Provide the [X, Y] coordinate of the cell's center where the given text is located.  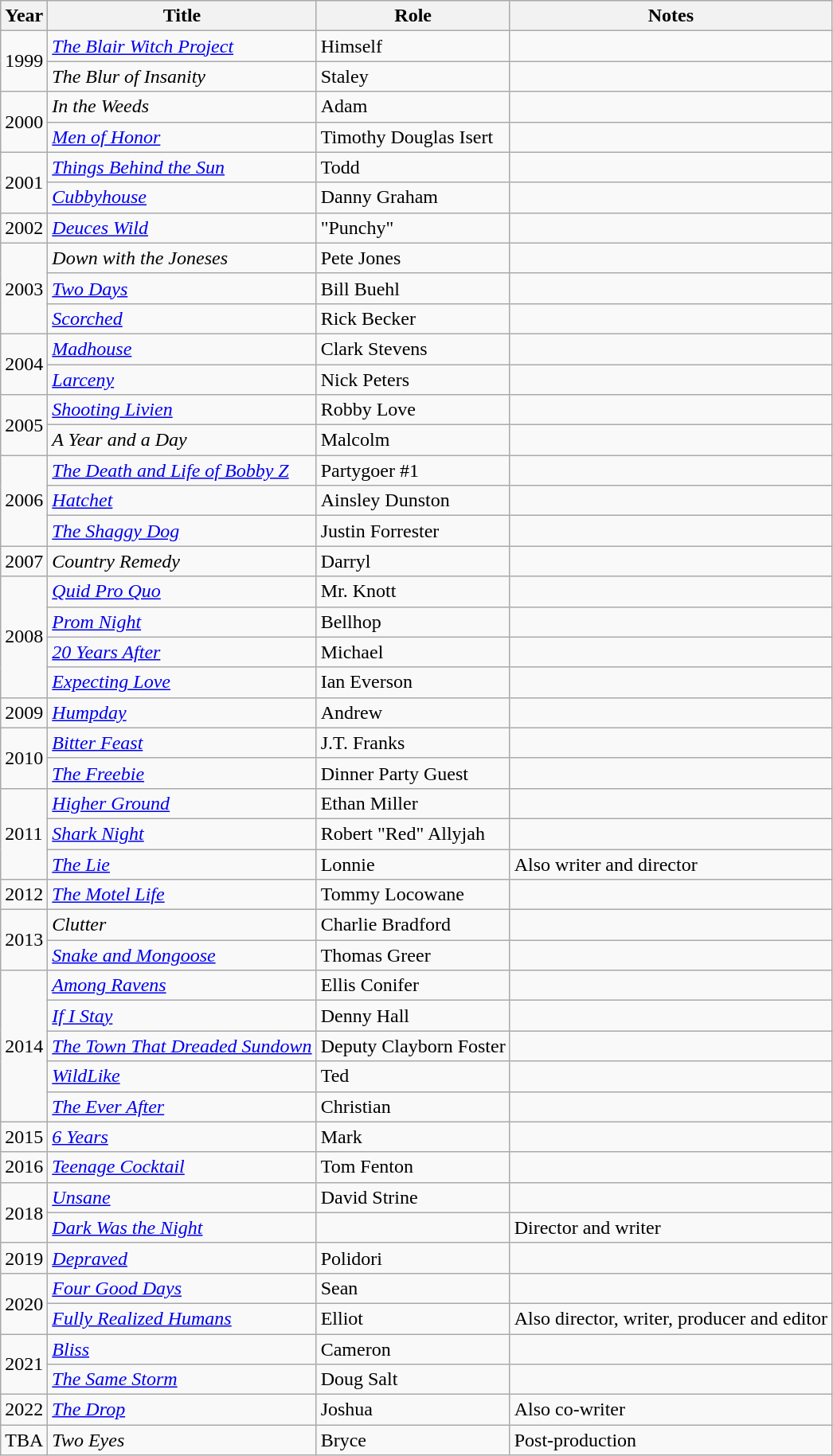
Deputy Clayborn Foster [413, 1046]
Adam [413, 107]
Denny Hall [413, 1016]
The Lie [182, 864]
"Punchy" [413, 228]
Humpday [182, 712]
Country Remedy [182, 561]
Dark Was the Night [182, 1228]
Madhouse [182, 349]
Four Good Days [182, 1288]
Michael [413, 652]
6 Years [182, 1137]
Cubbyhouse [182, 197]
Snake and Mongoose [182, 955]
WildLike [182, 1076]
Deuces Wild [182, 228]
2018 [24, 1212]
Robby Love [413, 410]
The Freebie [182, 773]
Nick Peters [413, 380]
2004 [24, 364]
Also writer and director [671, 864]
2008 [24, 637]
Sean [413, 1288]
2009 [24, 712]
Dinner Party Guest [413, 773]
The Drop [182, 1410]
Pete Jones [413, 258]
Shooting Livien [182, 410]
2010 [24, 758]
Things Behind the Sun [182, 167]
Year [24, 16]
Christian [413, 1107]
Larceny [182, 380]
Clark Stevens [413, 349]
Ethan Miller [413, 803]
Mr. Knott [413, 591]
2006 [24, 501]
Role [413, 16]
Down with the Joneses [182, 258]
Prom Night [182, 622]
Also co-writer [671, 1410]
Post-production [671, 1440]
Ted [413, 1076]
2000 [24, 122]
2005 [24, 425]
20 Years After [182, 652]
The Town That Dreaded Sundown [182, 1046]
Robert "Red" Allyjah [413, 833]
Title [182, 16]
1999 [24, 61]
Rick Becker [413, 318]
The Blur of Insanity [182, 76]
Bitter Feast [182, 743]
A Year and a Day [182, 440]
Lonnie [413, 864]
2020 [24, 1303]
2002 [24, 228]
J.T. Franks [413, 743]
Higher Ground [182, 803]
Partygoer #1 [413, 470]
Bellhop [413, 622]
Danny Graham [413, 197]
Charlie Bradford [413, 925]
Elliot [413, 1318]
2013 [24, 940]
The Shaggy Dog [182, 531]
Bryce [413, 1440]
Shark Night [182, 833]
2016 [24, 1167]
2021 [24, 1364]
Tom Fenton [413, 1167]
Two Eyes [182, 1440]
Cameron [413, 1349]
Darryl [413, 561]
Hatchet [182, 501]
Ellis Conifer [413, 986]
Staley [413, 76]
The Same Storm [182, 1380]
Scorched [182, 318]
Thomas Greer [413, 955]
Fully Realized Humans [182, 1318]
Expecting Love [182, 682]
Teenage Cocktail [182, 1167]
The Motel Life [182, 895]
The Ever After [182, 1107]
Mark [413, 1137]
Tommy Locowane [413, 895]
Andrew [413, 712]
The Blair Witch Project [182, 46]
2012 [24, 895]
Depraved [182, 1258]
Bill Buehl [413, 288]
Todd [413, 167]
The Death and Life of Bobby Z [182, 470]
Among Ravens [182, 986]
2019 [24, 1258]
David Strine [413, 1197]
Director and writer [671, 1228]
2015 [24, 1137]
Bliss [182, 1349]
Men of Honor [182, 137]
If I Stay [182, 1016]
2011 [24, 833]
2022 [24, 1410]
Joshua [413, 1410]
Quid Pro Quo [182, 591]
2001 [24, 182]
Himself [413, 46]
Notes [671, 16]
Malcolm [413, 440]
Timothy Douglas Isert [413, 137]
Doug Salt [413, 1380]
2003 [24, 288]
2014 [24, 1046]
Ainsley Dunston [413, 501]
Clutter [182, 925]
2007 [24, 561]
Two Days [182, 288]
Also director, writer, producer and editor [671, 1318]
In the Weeds [182, 107]
Polidori [413, 1258]
Ian Everson [413, 682]
Justin Forrester [413, 531]
Unsane [182, 1197]
TBA [24, 1440]
